Capture the cell that displays the provided text and extract its [x, y] central coordinate. 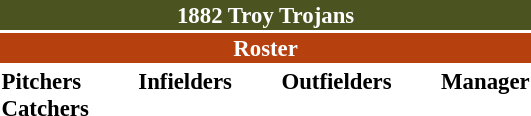
1882 Troy Trojans [266, 15]
Roster [266, 48]
